Identify which cell holds the provided text, then report its [x, y] central coordinate. 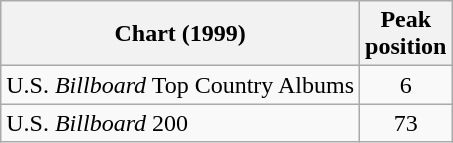
U.S. Billboard Top Country Albums [180, 85]
U.S. Billboard 200 [180, 123]
Chart (1999) [180, 34]
73 [406, 123]
Peakposition [406, 34]
6 [406, 85]
